Find where the given text appears and provide that cell's center as (x, y) coordinate. 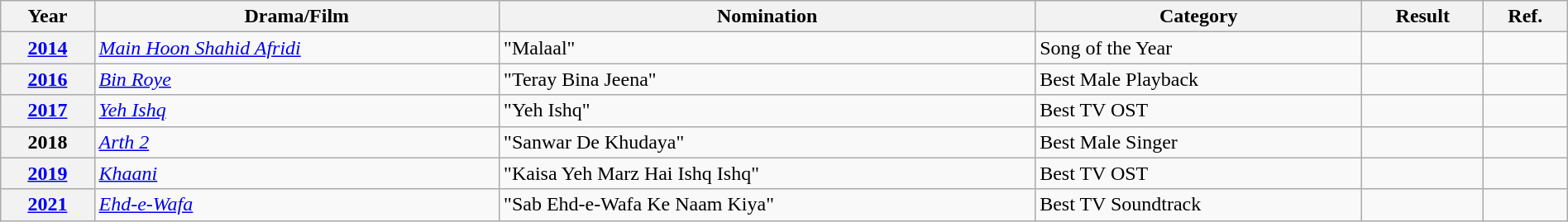
Nomination (767, 17)
Main Hoon Shahid Afridi (297, 48)
Category (1199, 17)
2014 (48, 48)
"Yeh Ishq" (767, 111)
Result (1422, 17)
Ehd-e-Wafa (297, 205)
Best Male Playback (1199, 79)
2021 (48, 205)
2019 (48, 173)
2016 (48, 79)
"Sanwar De Khudaya" (767, 142)
2018 (48, 142)
"Malaal" (767, 48)
Song of the Year (1199, 48)
Best Male Singer (1199, 142)
Bin Roye (297, 79)
Ref. (1525, 17)
Drama/Film (297, 17)
"Teray Bina Jeena" (767, 79)
"Kaisa Yeh Marz Hai Ishq Ishq" (767, 173)
Best TV Soundtrack (1199, 205)
"Sab Ehd-e-Wafa Ke Naam Kiya" (767, 205)
Arth 2 (297, 142)
2017 (48, 111)
Year (48, 17)
Yeh Ishq (297, 111)
Khaani (297, 173)
